Capture the cell that displays the provided text and extract its [x, y] central coordinate. 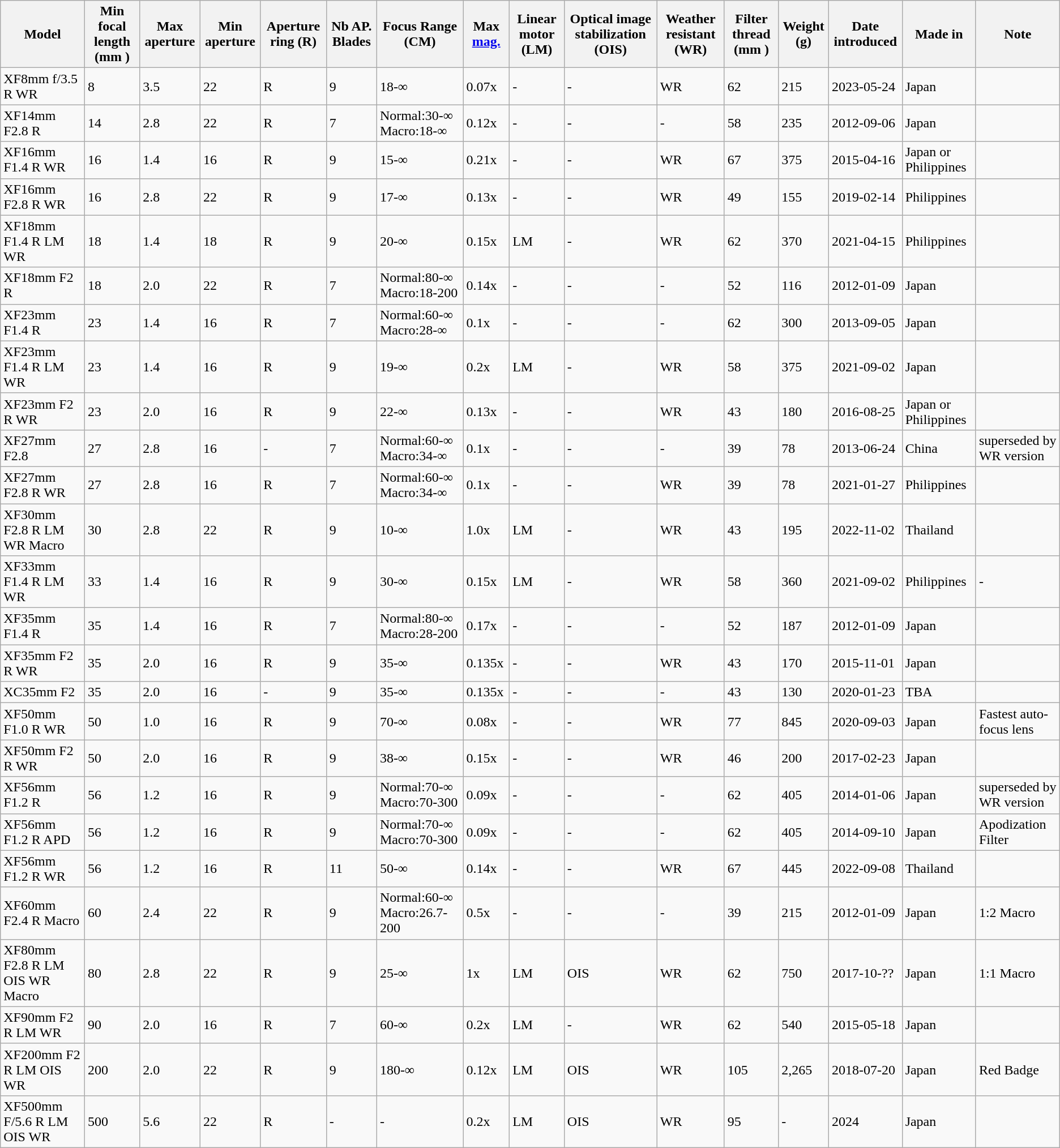
2021-01-27 [865, 485]
Note [1018, 34]
XF56mm F1.2 R [43, 795]
130 [804, 692]
Normal:60-∞ Macro:28-∞ [420, 323]
Fastest auto-focus lens [1018, 721]
Red Badge [1018, 1069]
2020-01-23 [865, 692]
155 [804, 197]
XF56mm F1.2 R APD [43, 832]
11 [351, 868]
Aperture ring (R) [293, 34]
XF16mm F1.4 R WR [43, 160]
2012-09-06 [865, 123]
1x [486, 973]
60 [112, 913]
XF50mm F1.0 R WR [43, 721]
2023-05-24 [865, 86]
XF18mm F1.4 R LM WR [43, 241]
Max aperture [170, 34]
XF200mm F2 R LM OIS WR [43, 1069]
2015-11-01 [865, 663]
Max mag. [486, 34]
2.4 [170, 913]
XF33mm F1.4 R LM WR [43, 582]
2017-02-23 [865, 759]
XF23mm F1.4 R [43, 323]
Weight (g) [804, 34]
2022-09-08 [865, 868]
2014-09-10 [865, 832]
14 [112, 123]
2020-09-03 [865, 721]
0.07x [486, 86]
50-∞ [420, 868]
Weather resistant (WR) [691, 34]
500 [112, 1121]
XF35mm F1.4 R [43, 626]
170 [804, 663]
2013-09-05 [865, 323]
XF30mm F2.8 R LM WR Macro [43, 530]
Model [43, 34]
300 [804, 323]
15-∞ [420, 160]
Normal:60-∞ Macro:26.7-200 [420, 913]
2,265 [804, 1069]
Filter thread (mm ) [751, 34]
116 [804, 285]
17-∞ [420, 197]
XF56mm F1.2 R WR [43, 868]
46 [751, 759]
XF60mm F2.4 R Macro [43, 913]
49 [751, 197]
2013-06-24 [865, 448]
30 [112, 530]
2024 [865, 1121]
2017-10-?? [865, 973]
90 [112, 1025]
3.5 [170, 86]
750 [804, 973]
360 [804, 582]
10-∞ [420, 530]
8 [112, 86]
1:1 Macro [1018, 973]
1:2 Macro [1018, 913]
Min focal length (mm ) [112, 34]
38-∞ [420, 759]
Date introduced [865, 34]
22-∞ [420, 411]
80 [112, 973]
60-∞ [420, 1025]
XF8mm f/3.5 R WR [43, 86]
2016-08-25 [865, 411]
XF14mm F2.8 R [43, 123]
XF23mm F2 R WR [43, 411]
Normal:80-∞ Macro:18-200 [420, 285]
1.0 [170, 721]
2014-01-06 [865, 795]
2022-11-02 [865, 530]
180 [804, 411]
445 [804, 868]
XC35mm F2 [43, 692]
95 [751, 1121]
20-∞ [420, 241]
180-∞ [420, 1069]
2015-05-18 [865, 1025]
Focus Range (CM) [420, 34]
187 [804, 626]
25-∞ [420, 973]
5.6 [170, 1121]
2018-07-20 [865, 1069]
19-∞ [420, 367]
77 [751, 721]
XF500mm F/5.6 R LM OIS WR [43, 1121]
845 [804, 721]
Made in [939, 34]
0.17x [486, 626]
XF18mm F2 R [43, 285]
China [939, 448]
18-∞ [420, 86]
195 [804, 530]
XF27mm F2.8 R WR [43, 485]
2019-02-14 [865, 197]
Optical image stabilization (OIS) [610, 34]
Min aperture [230, 34]
Nb AP. Blades [351, 34]
XF90mm F2 R LM WR [43, 1025]
2021-04-15 [865, 241]
0.5x [486, 913]
Normal:30-∞ Macro:18-∞ [420, 123]
XF35mm F2 R WR [43, 663]
Normal:80-∞ Macro:28-200 [420, 626]
0.08x [486, 721]
Apodization Filter [1018, 832]
XF50mm F2 R WR [43, 759]
XF27mm F2.8 [43, 448]
XF16mm F2.8 R WR [43, 197]
70-∞ [420, 721]
540 [804, 1025]
105 [751, 1069]
2015-04-16 [865, 160]
TBA [939, 692]
XF23mm F1.4 R LM WR [43, 367]
30-∞ [420, 582]
370 [804, 241]
Linear motor (LM) [537, 34]
1.0x [486, 530]
0.21x [486, 160]
XF80mm F2.8 R LM OIS WR Macro [43, 973]
33 [112, 582]
235 [804, 123]
